Pinpoint the cell where the given text exists, returning its [X, Y] midpoint coordinate. 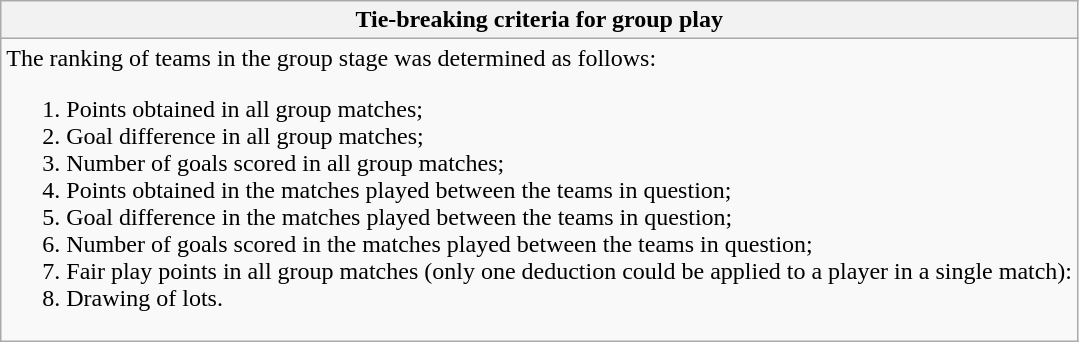
Tie-breaking criteria for group play [540, 20]
